Scan for the cell matching the given text and deliver its (x, y) coordinate at center. 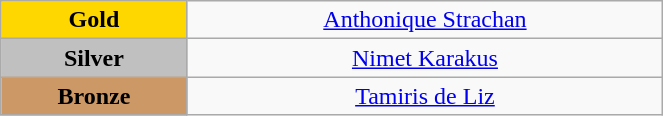
Bronze (94, 96)
Silver (94, 58)
Anthonique Strachan (425, 20)
Tamiris de Liz (425, 96)
Gold (94, 20)
Nimet Karakus (425, 58)
